Search for the cell housing the specified text and yield its [x, y] center coordinate. 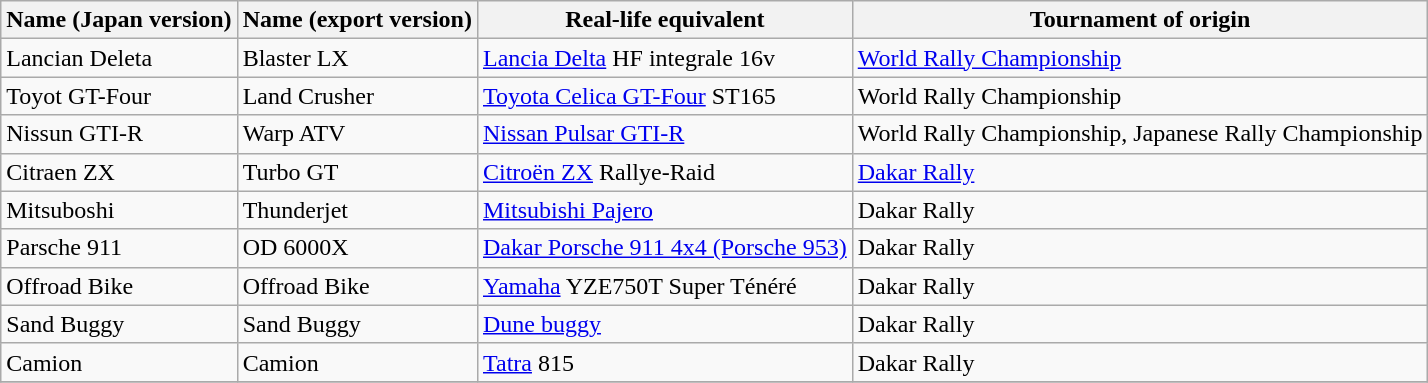
Lancian Deleta [119, 58]
Turbo GT [357, 172]
Thunderjet [357, 210]
Blaster LX [357, 58]
Mitsuboshi [119, 210]
Toyota Celica GT-Four ST165 [664, 96]
Citroën ZX Rallye-Raid [664, 172]
Parsche 911 [119, 248]
Nissan Pulsar GTI-R [664, 134]
Dune buggy [664, 324]
Dakar Porsche 911 4x4 (Porsche 953) [664, 248]
Mitsubishi Pajero [664, 210]
Tatra 815 [664, 362]
Real-life equivalent [664, 20]
Toyot GT-Four [119, 96]
World Rally Championship, Japanese Rally Championship [1140, 134]
Nissun GTI-R [119, 134]
Name (export version) [357, 20]
Tournament of origin [1140, 20]
OD 6000X [357, 248]
Name (Japan version) [119, 20]
Warp ATV [357, 134]
Yamaha YZE750T Super Ténéré [664, 286]
Citraen ZX [119, 172]
Lancia Delta HF integrale 16v [664, 58]
Land Crusher [357, 96]
